Pinpoint the cell where the given text exists, returning its [x, y] midpoint coordinate. 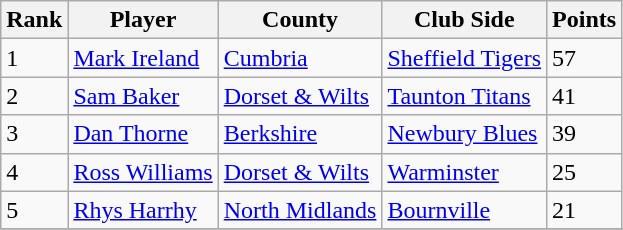
41 [584, 96]
Ross Williams [143, 172]
3 [34, 134]
5 [34, 210]
Cumbria [300, 58]
Taunton Titans [464, 96]
4 [34, 172]
Bournville [464, 210]
57 [584, 58]
Newbury Blues [464, 134]
21 [584, 210]
25 [584, 172]
Points [584, 20]
Rhys Harrhy [143, 210]
Mark Ireland [143, 58]
Club Side [464, 20]
Sam Baker [143, 96]
Sheffield Tigers [464, 58]
1 [34, 58]
Berkshire [300, 134]
Player [143, 20]
2 [34, 96]
North Midlands [300, 210]
39 [584, 134]
County [300, 20]
Rank [34, 20]
Dan Thorne [143, 134]
Warminster [464, 172]
